Determine the (x, y) coordinate at the center of the cell enclosing the given text.  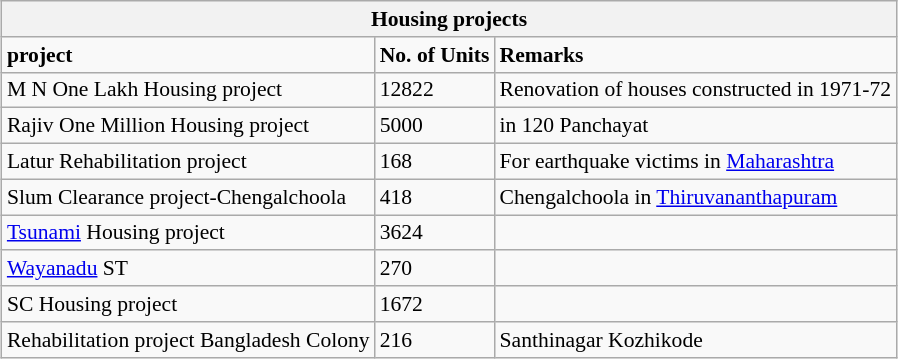
418 (435, 197)
168 (435, 162)
5000 (435, 126)
Wayanadu ST (188, 269)
M N One Lakh Housing project (188, 90)
SC Housing project (188, 304)
Renovation of houses constructed in 1971-72 (696, 90)
Remarks (696, 55)
in 120 Panchayat (696, 126)
project (188, 55)
216 (435, 340)
Chengalchoola in Thiruvananthapuram (696, 197)
3624 (435, 233)
Latur Rehabilitation project (188, 162)
1672 (435, 304)
Santhinagar Kozhikode (696, 340)
Rajiv One Million Housing project (188, 126)
No. of Units (435, 55)
Slum Clearance project-Chengalchoola (188, 197)
270 (435, 269)
Housing projects (449, 19)
Rehabilitation project Bangladesh Colony (188, 340)
For earthquake victims in Maharashtra (696, 162)
Tsunami Housing project (188, 233)
12822 (435, 90)
